Detect which cell encompasses the target text, then output its [x, y] center coordinate. 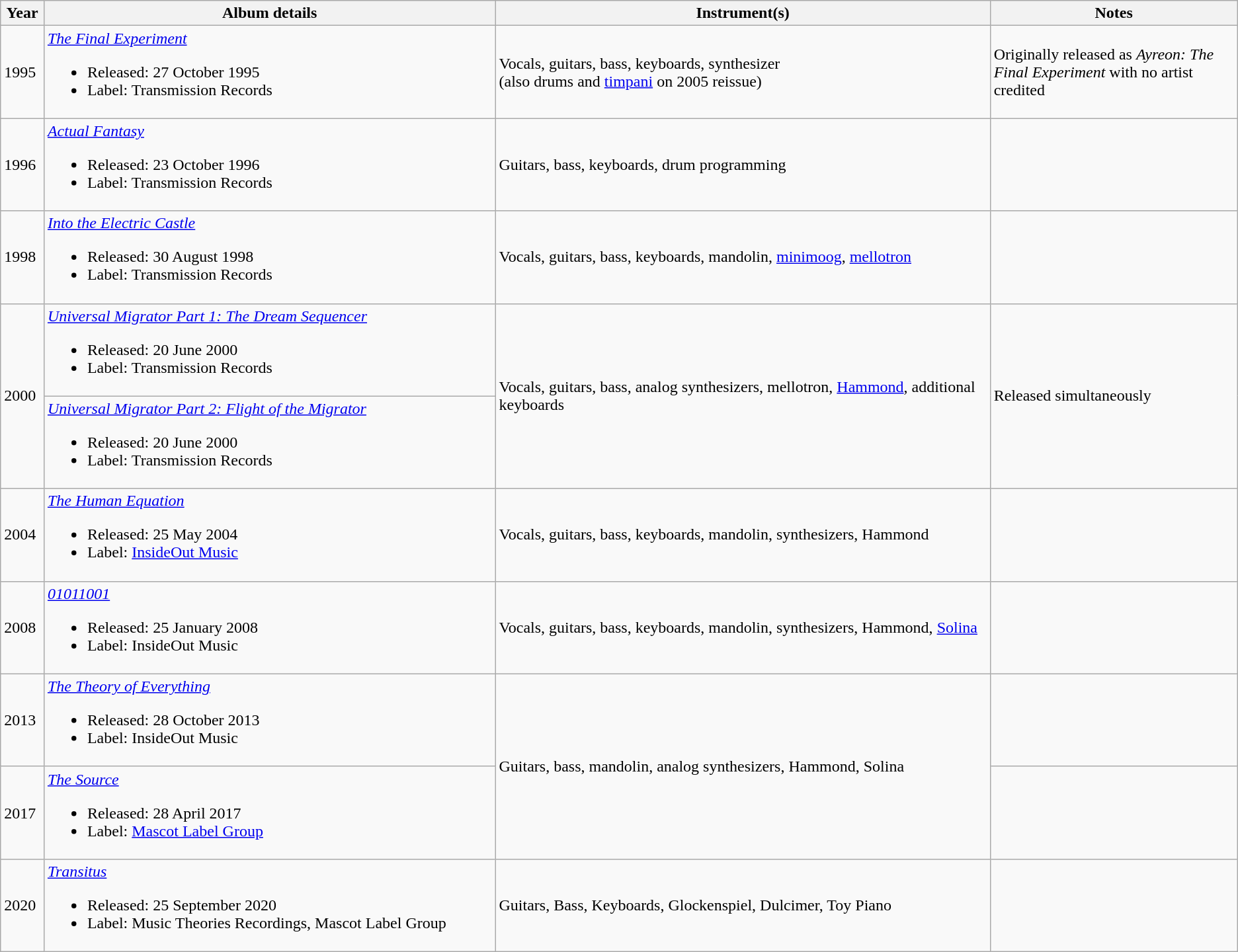
Album details [270, 13]
Guitars, Bass, Keyboards, Glockenspiel, Dulcimer, Toy Piano [743, 905]
1998 [22, 257]
Guitars, bass, keyboards, drum programming [743, 165]
Vocals, guitars, bass, analog synthesizers, mellotron, Hammond, additional keyboards [743, 396]
2017 [22, 813]
Instrument(s) [743, 13]
The SourceReleased: 28 April 2017Label: Mascot Label Group [270, 813]
2000 [22, 396]
2008 [22, 627]
Actual FantasyReleased: 23 October 1996Label: Transmission Records [270, 165]
Notes [1114, 13]
TransitusReleased: 25 September 2020Label: Music Theories Recordings, Mascot Label Group [270, 905]
Year [22, 13]
2013 [22, 720]
01011001Released: 25 January 2008Label: InsideOut Music [270, 627]
Guitars, bass, mandolin, analog synthesizers, Hammond, Solina [743, 766]
Into the Electric CastleReleased: 30 August 1998Label: Transmission Records [270, 257]
Vocals, guitars, bass, keyboards, mandolin, synthesizers, Hammond, Solina [743, 627]
1996 [22, 165]
The Theory of EverythingReleased: 28 October 2013Label: InsideOut Music [270, 720]
The Human EquationReleased: 25 May 2004Label: InsideOut Music [270, 535]
The Final ExperimentReleased: 27 October 1995Label: Transmission Records [270, 72]
Universal Migrator Part 1: The Dream SequencerReleased: 20 June 2000Label: Transmission Records [270, 350]
Vocals, guitars, bass, keyboards, mandolin, synthesizers, Hammond [743, 535]
2020 [22, 905]
Universal Migrator Part 2: Flight of the MigratorReleased: 20 June 2000Label: Transmission Records [270, 442]
1995 [22, 72]
Originally released as Ayreon: The Final Experiment with no artist credited [1114, 72]
Released simultaneously [1114, 396]
Vocals, guitars, bass, keyboards, synthesizer(also drums and timpani on 2005 reissue) [743, 72]
2004 [22, 535]
Vocals, guitars, bass, keyboards, mandolin, minimoog, mellotron [743, 257]
